Find where the given text appears and provide that cell's center as [X, Y] coordinate. 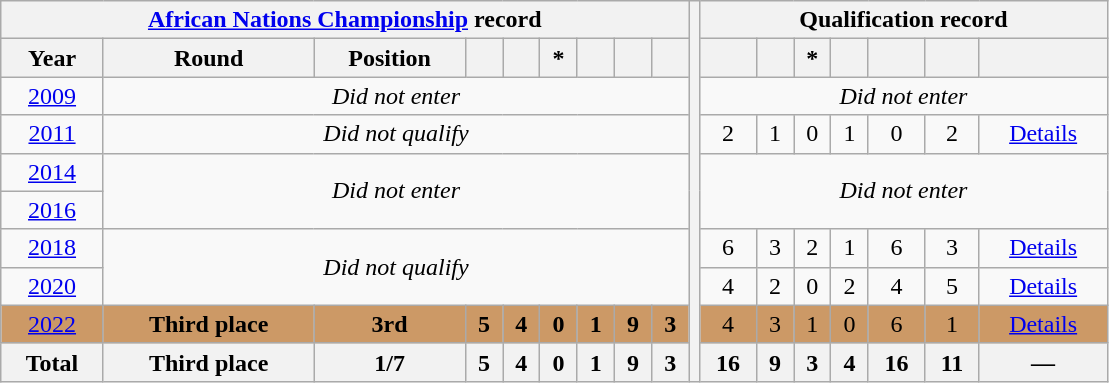
2018 [52, 248]
2016 [52, 210]
2009 [52, 96]
Total [52, 362]
Qualification record [904, 20]
Round [208, 58]
Position [390, 58]
African Nations Championship record [345, 20]
2020 [52, 286]
2022 [52, 324]
2014 [52, 172]
2011 [52, 134]
3rd [390, 324]
Year [52, 58]
— [1043, 362]
11 [952, 362]
1/7 [390, 362]
